Determine the (X, Y) coordinate at the center of the cell enclosing the given text.  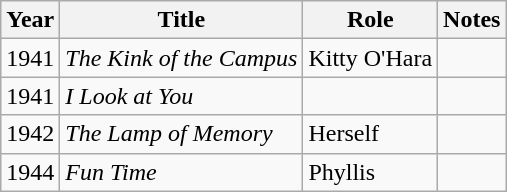
Title (182, 20)
Notes (472, 20)
Fun Time (182, 172)
Herself (370, 134)
Phyllis (370, 172)
Kitty O'Hara (370, 58)
1942 (30, 134)
Year (30, 20)
Role (370, 20)
1944 (30, 172)
The Lamp of Memory (182, 134)
The Kink of the Campus (182, 58)
I Look at You (182, 96)
